Determine the [X, Y] coordinate at the center of the cell enclosing the given text.  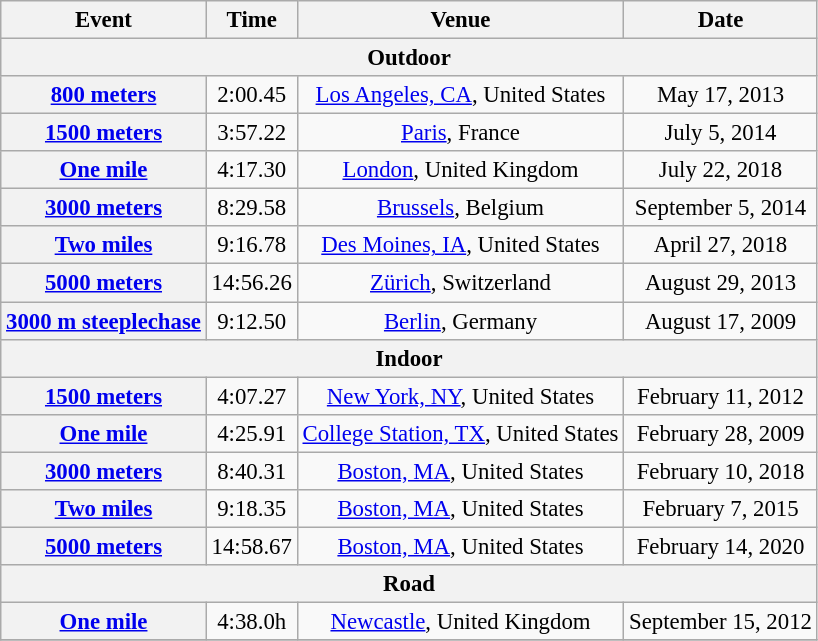
Venue [460, 20]
Zürich, Switzerland [460, 283]
Date [720, 20]
February 7, 2015 [720, 509]
800 meters [104, 95]
August 17, 2009 [720, 321]
Road [409, 584]
Los Angeles, CA, United States [460, 95]
February 28, 2009 [720, 433]
July 5, 2014 [720, 133]
July 22, 2018 [720, 170]
April 27, 2018 [720, 245]
9:18.35 [252, 509]
February 10, 2018 [720, 471]
Berlin, Germany [460, 321]
College Station, TX, United States [460, 433]
Outdoor [409, 58]
New York, NY, United States [460, 396]
September 15, 2012 [720, 621]
Paris, France [460, 133]
February 11, 2012 [720, 396]
Time [252, 20]
Brussels, Belgium [460, 208]
4:17.30 [252, 170]
September 5, 2014 [720, 208]
Newcastle, United Kingdom [460, 621]
3:57.22 [252, 133]
Indoor [409, 358]
4:07.27 [252, 396]
8:29.58 [252, 208]
4:38.0h [252, 621]
8:40.31 [252, 471]
14:56.26 [252, 283]
Event [104, 20]
14:58.67 [252, 546]
9:16.78 [252, 245]
August 29, 2013 [720, 283]
Des Moines, IA, United States [460, 245]
2:00.45 [252, 95]
May 17, 2013 [720, 95]
9:12.50 [252, 321]
4:25.91 [252, 433]
3000 m steeplechase [104, 321]
February 14, 2020 [720, 546]
London, United Kingdom [460, 170]
